Pinpoint the cell where the given text exists, returning its [x, y] midpoint coordinate. 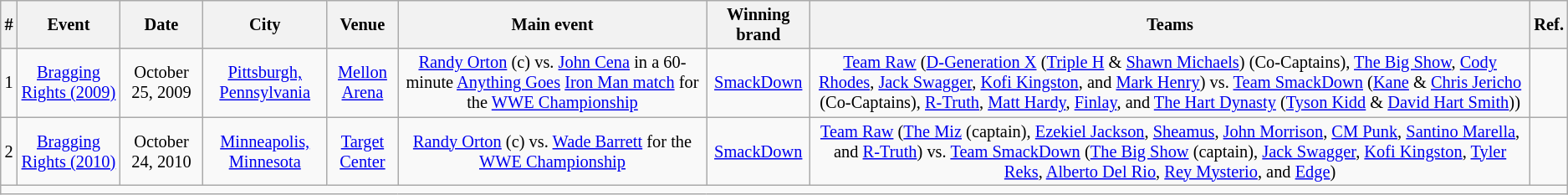
Randy Orton (c) vs. Wade Barrett for the WWE Championship [552, 151]
Winning brand [758, 24]
Event [69, 24]
October 25, 2009 [161, 83]
City [265, 24]
Teams [1171, 24]
Mellon Arena [363, 83]
Minneapolis, Minnesota [265, 151]
Venue [363, 24]
Target Center [363, 151]
2 [9, 151]
# [9, 24]
Bragging Rights (2010) [69, 151]
Main event [552, 24]
Bragging Rights (2009) [69, 83]
Ref. [1549, 24]
Date [161, 24]
Pittsburgh, Pennsylvania [265, 83]
1 [9, 83]
October 24, 2010 [161, 151]
Randy Orton (c) vs. John Cena in a 60-minute Anything Goes Iron Man match for the WWE Championship [552, 83]
